Provide the [x, y] coordinate of the cell's center where the given text is located.  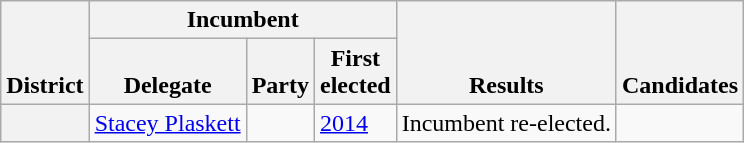
Incumbent [242, 20]
Results [506, 52]
Firstelected [356, 72]
Candidates [680, 52]
Delegate [168, 72]
District [45, 52]
Party [280, 72]
Incumbent re-elected. [506, 123]
Stacey Plaskett [168, 123]
2014 [356, 123]
